Output the (x, y) coordinate of the center of the cell containing the given text.  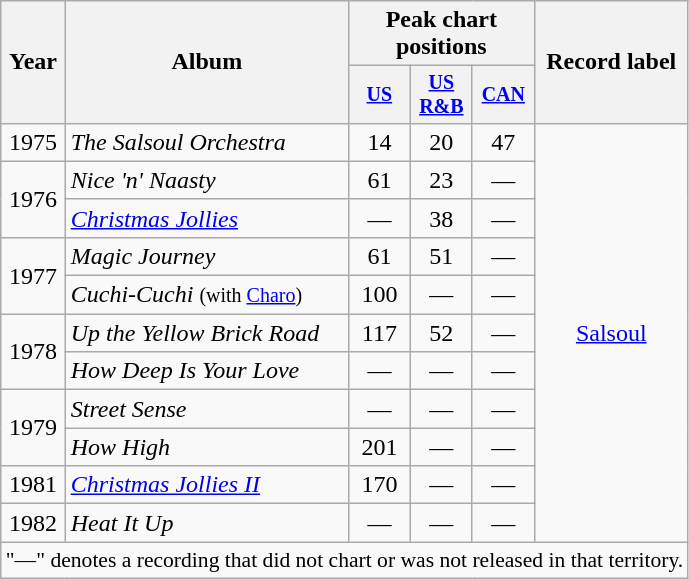
Nice 'n' Naasty (206, 180)
Salsoul (611, 332)
201 (379, 447)
Magic Journey (206, 256)
Peak chart positions (441, 34)
"—" denotes a recording that did not chart or was not released in that territory. (345, 560)
100 (379, 295)
Street Sense (206, 409)
1981 (33, 485)
Year (33, 62)
How Deep Is Your Love (206, 371)
1982 (33, 523)
How High (206, 447)
1977 (33, 275)
Christmas Jollies II (206, 485)
52 (441, 333)
Heat It Up (206, 523)
1976 (33, 199)
The Salsoul Orchestra (206, 142)
Up the Yellow Brick Road (206, 333)
Record label (611, 62)
117 (379, 333)
23 (441, 180)
Christmas Jollies (206, 218)
1975 (33, 142)
170 (379, 485)
38 (441, 218)
47 (503, 142)
Cuchi-Cuchi (with Charo) (206, 295)
Album (206, 62)
14 (379, 142)
20 (441, 142)
1978 (33, 352)
USR&B (441, 94)
US (379, 94)
1979 (33, 428)
CAN (503, 94)
51 (441, 256)
